For the text-containing cell, return its midpoint in (X, Y) coordinate format. 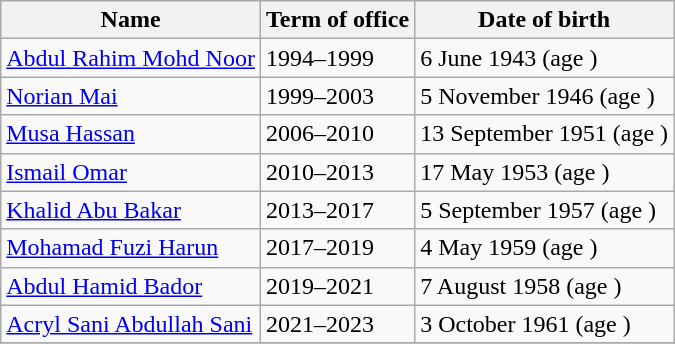
Term of office (337, 20)
5 September 1957 (age ) (544, 210)
2019–2021 (337, 286)
13 September 1951 (age ) (544, 134)
2010–2013 (337, 172)
17 May 1953 (age ) (544, 172)
7 August 1958 (age ) (544, 286)
2006–2010 (337, 134)
Ismail Omar (131, 172)
Abdul Rahim Mohd Noor (131, 58)
Name (131, 20)
Musa Hassan (131, 134)
Norian Mai (131, 96)
Acryl Sani Abdullah Sani (131, 324)
6 June 1943 (age ) (544, 58)
Khalid Abu Bakar (131, 210)
Mohamad Fuzi Harun (131, 248)
2013–2017 (337, 210)
1994–1999 (337, 58)
4 May 1959 (age ) (544, 248)
1999–2003 (337, 96)
2021–2023 (337, 324)
Abdul Hamid Bador (131, 286)
2017–2019 (337, 248)
3 October 1961 (age ) (544, 324)
Date of birth (544, 20)
5 November 1946 (age ) (544, 96)
